Capture the cell that displays the provided text and extract its (X, Y) central coordinate. 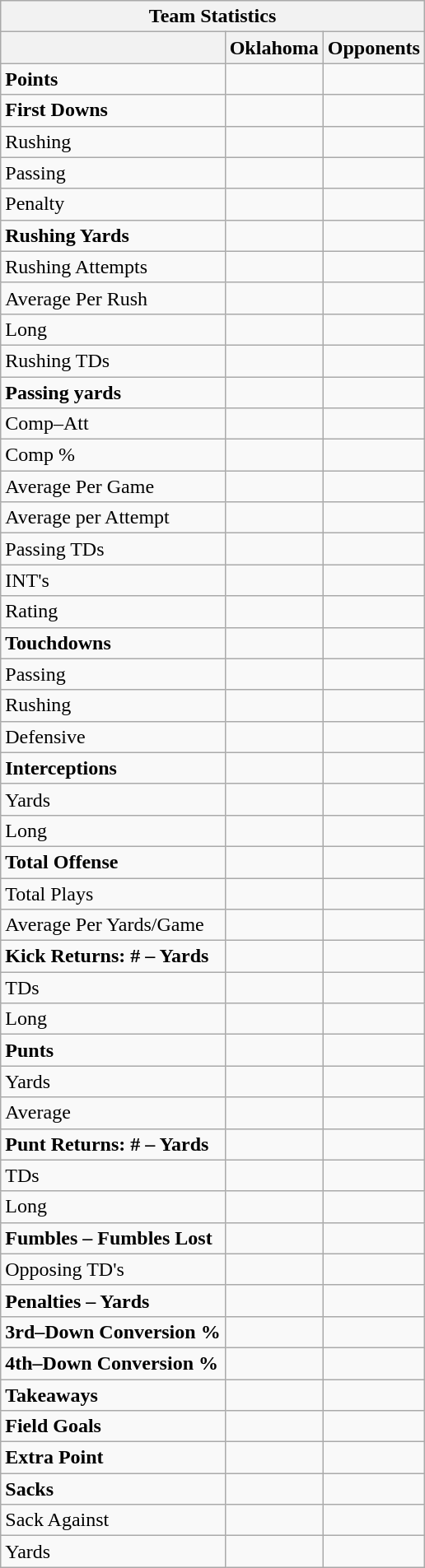
Interceptions (113, 768)
Team Statistics (212, 16)
Total Plays (113, 893)
Passing yards (113, 393)
Average Per Rush (113, 298)
Total Offense (113, 862)
Opponents (374, 48)
Passing TDs (113, 549)
Punts (113, 1050)
INT's (113, 580)
First Downs (113, 110)
Opposing TD's (113, 1269)
Average Per Yards/Game (113, 925)
Rushing Attempts (113, 267)
Average Per Game (113, 486)
Oklahoma (273, 48)
Penalties – Yards (113, 1300)
Comp % (113, 455)
Kick Returns: # – Yards (113, 956)
Rushing TDs (113, 361)
4th–Down Conversion % (113, 1363)
Extra Point (113, 1458)
Points (113, 79)
Field Goals (113, 1426)
Fumbles – Fumbles Lost (113, 1238)
Touchdowns (113, 643)
Sack Against (113, 1520)
3rd–Down Conversion % (113, 1332)
Average per Attempt (113, 518)
Comp–Att (113, 424)
Average (113, 1113)
Penalty (113, 204)
Sacks (113, 1489)
Defensive (113, 737)
Rating (113, 612)
Rushing Yards (113, 235)
Punt Returns: # – Yards (113, 1144)
Takeaways (113, 1395)
